For the text-containing cell, return its midpoint in [X, Y] coordinate format. 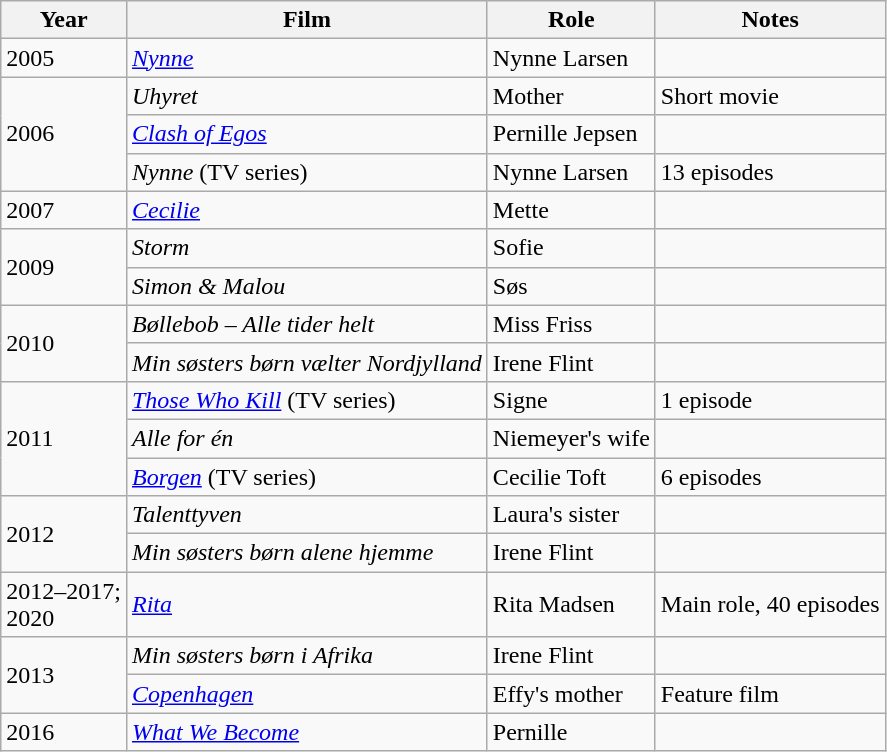
What We Become [306, 732]
Short movie [770, 96]
Feature film [770, 694]
Clash of Egos [306, 134]
Bøllebob – Alle tider helt [306, 324]
Cecilie Toft [571, 477]
Rita [306, 604]
Nynne [306, 58]
Talenttyven [306, 515]
Søs [571, 286]
13 episodes [770, 172]
Role [571, 20]
Signe [571, 400]
2007 [64, 210]
Main role, 40 episodes [770, 604]
Nynne (TV series) [306, 172]
1 episode [770, 400]
Uhyret [306, 96]
Pernille Jepsen [571, 134]
6 episodes [770, 477]
Min søsters børn i Afrika [306, 656]
Laura's sister [571, 515]
Rita Madsen [571, 604]
2006 [64, 134]
Sofie [571, 248]
Notes [770, 20]
Borgen (TV series) [306, 477]
Copenhagen [306, 694]
Niemeyer's wife [571, 438]
Miss Friss [571, 324]
Mother [571, 96]
Cecilie [306, 210]
Alle for én [306, 438]
Year [64, 20]
Mette [571, 210]
2009 [64, 267]
Those Who Kill (TV series) [306, 400]
2016 [64, 732]
2013 [64, 675]
2011 [64, 438]
Pernille [571, 732]
2012 [64, 534]
2012–2017; 2020 [64, 604]
2005 [64, 58]
Storm [306, 248]
2010 [64, 343]
Min søsters børn vælter Nordjylland [306, 362]
Min søsters børn alene hjemme [306, 553]
Effy's mother [571, 694]
Film [306, 20]
Simon & Malou [306, 286]
